Capture the cell that displays the provided text and extract its (X, Y) central coordinate. 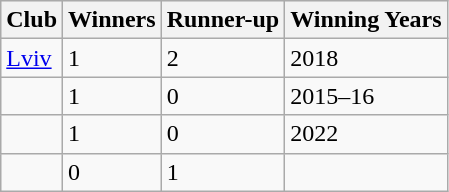
Club (32, 20)
2015–16 (366, 96)
Winning Years (366, 20)
2022 (366, 134)
2 (223, 58)
2018 (366, 58)
Runner-up (223, 20)
Winners (112, 20)
Lviv (32, 58)
